Identify which cell holds the provided text, then report its [x, y] central coordinate. 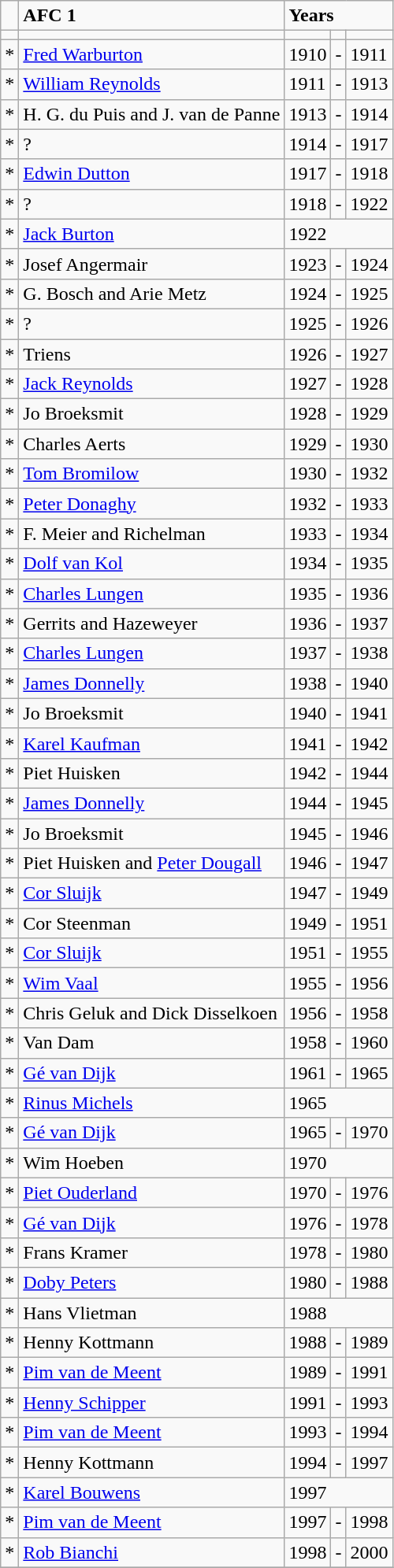
Frans Kramer [151, 1252]
Karel Bouwens [151, 1492]
Tom Bromilow [151, 474]
Hans Vlietman [151, 1312]
Edwin Dutton [151, 174]
Wim Vaal [151, 983]
1961 [307, 1073]
F. Meier and Richelman [151, 534]
Wim Hoeben [151, 1163]
H. G. du Puis and J. van de Panne [151, 114]
Rob Bianchi [151, 1552]
Cor Steenman [151, 923]
1910 [307, 54]
1923 [307, 264]
Years [339, 16]
Josef Angermair [151, 264]
Piet Huisken [151, 773]
Doby Peters [151, 1282]
Van Dam [151, 1043]
Rinus Michels [151, 1103]
G. Bosch and Arie Metz [151, 294]
AFC 1 [151, 16]
Piet Huisken and Peter Dougall [151, 864]
2000 [369, 1552]
Triens [151, 353]
William Reynolds [151, 84]
Piet Ouderland [151, 1193]
Charles Aerts [151, 444]
Peter Donaghy [151, 504]
Henny Schipper [151, 1403]
Fred Warburton [151, 54]
Karel Kaufman [151, 743]
1960 [369, 1043]
Dolf van Kol [151, 564]
Jack Burton [151, 234]
Jack Reynolds [151, 384]
Gerrits and Hazeweyer [151, 623]
Chris Geluk and Dick Disselkoen [151, 1013]
